Provide the (x, y) coordinate of the cell's center where the given text is located.  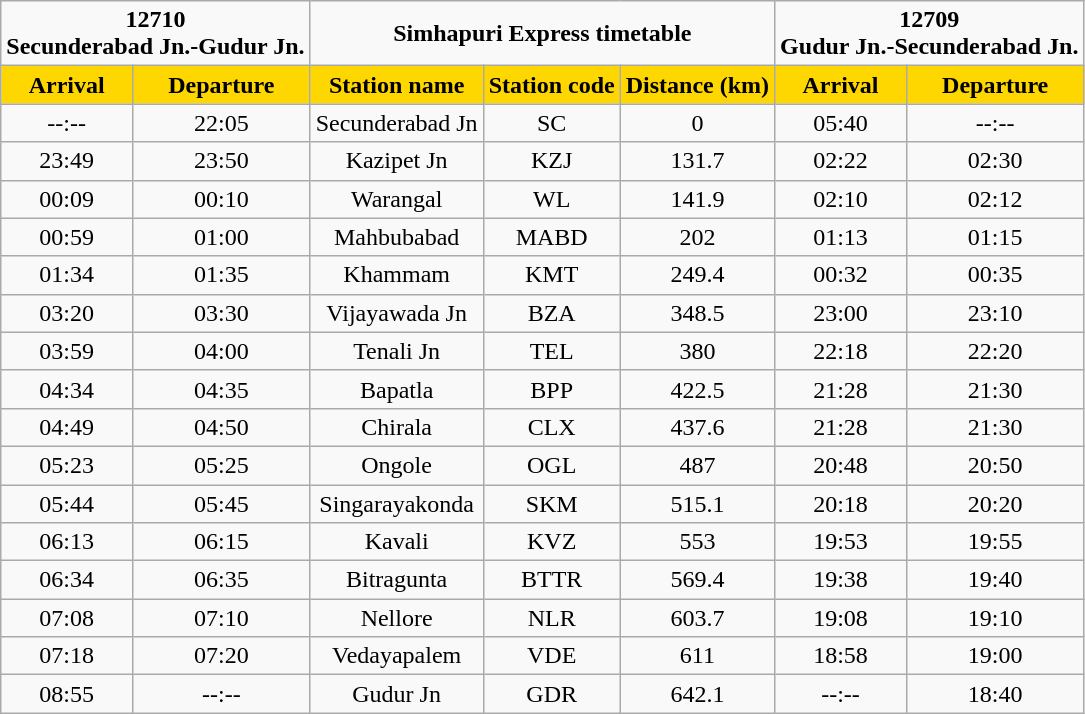
04:35 (222, 389)
603.7 (697, 618)
04:34 (67, 389)
05:45 (222, 503)
03:59 (67, 351)
380 (697, 351)
Simhapuri Express timetable (542, 34)
07:10 (222, 618)
05:40 (841, 123)
Ongole (396, 465)
CLX (552, 427)
01:13 (841, 237)
19:10 (995, 618)
19:38 (841, 580)
07:18 (67, 656)
Vedayapalem (396, 656)
642.1 (697, 694)
348.5 (697, 313)
BZA (552, 313)
20:50 (995, 465)
437.6 (697, 427)
07:08 (67, 618)
Khammam (396, 275)
19:00 (995, 656)
20:20 (995, 503)
Singarayakonda (396, 503)
05:23 (67, 465)
Station code (552, 85)
249.4 (697, 275)
BPP (552, 389)
03:30 (222, 313)
03:20 (67, 313)
04:00 (222, 351)
02:22 (841, 161)
19:53 (841, 542)
BTTR (552, 580)
422.5 (697, 389)
611 (697, 656)
MABD (552, 237)
19:40 (995, 580)
02:12 (995, 199)
KVZ (552, 542)
18:40 (995, 694)
KMT (552, 275)
VDE (552, 656)
553 (697, 542)
00:59 (67, 237)
00:10 (222, 199)
22:20 (995, 351)
SC (552, 123)
Bitragunta (396, 580)
Mahbubabad (396, 237)
00:32 (841, 275)
06:15 (222, 542)
23:00 (841, 313)
01:00 (222, 237)
Warangal (396, 199)
0 (697, 123)
19:08 (841, 618)
131.7 (697, 161)
Distance (km) (697, 85)
08:55 (67, 694)
04:49 (67, 427)
23:10 (995, 313)
12710 Secunderabad Jn.-Gudur Jn. (156, 34)
OGL (552, 465)
06:34 (67, 580)
GDR (552, 694)
19:55 (995, 542)
22:18 (841, 351)
141.9 (697, 199)
20:48 (841, 465)
02:30 (995, 161)
23:49 (67, 161)
569.4 (697, 580)
00:35 (995, 275)
02:10 (841, 199)
23:50 (222, 161)
Nellore (396, 618)
04:50 (222, 427)
01:15 (995, 237)
TEL (552, 351)
Gudur Jn (396, 694)
06:13 (67, 542)
01:34 (67, 275)
07:20 (222, 656)
Chirala (396, 427)
Kazipet Jn (396, 161)
NLR (552, 618)
202 (697, 237)
06:35 (222, 580)
00:09 (67, 199)
05:25 (222, 465)
KZJ (552, 161)
SKM (552, 503)
18:58 (841, 656)
Tenali Jn (396, 351)
487 (697, 465)
12709 Gudur Jn.-Secunderabad Jn. (930, 34)
Vijayawada Jn (396, 313)
Kavali (396, 542)
Bapatla (396, 389)
Station name (396, 85)
05:44 (67, 503)
01:35 (222, 275)
Secunderabad Jn (396, 123)
20:18 (841, 503)
WL (552, 199)
22:05 (222, 123)
515.1 (697, 503)
